Capture the cell that displays the provided text and extract its (X, Y) central coordinate. 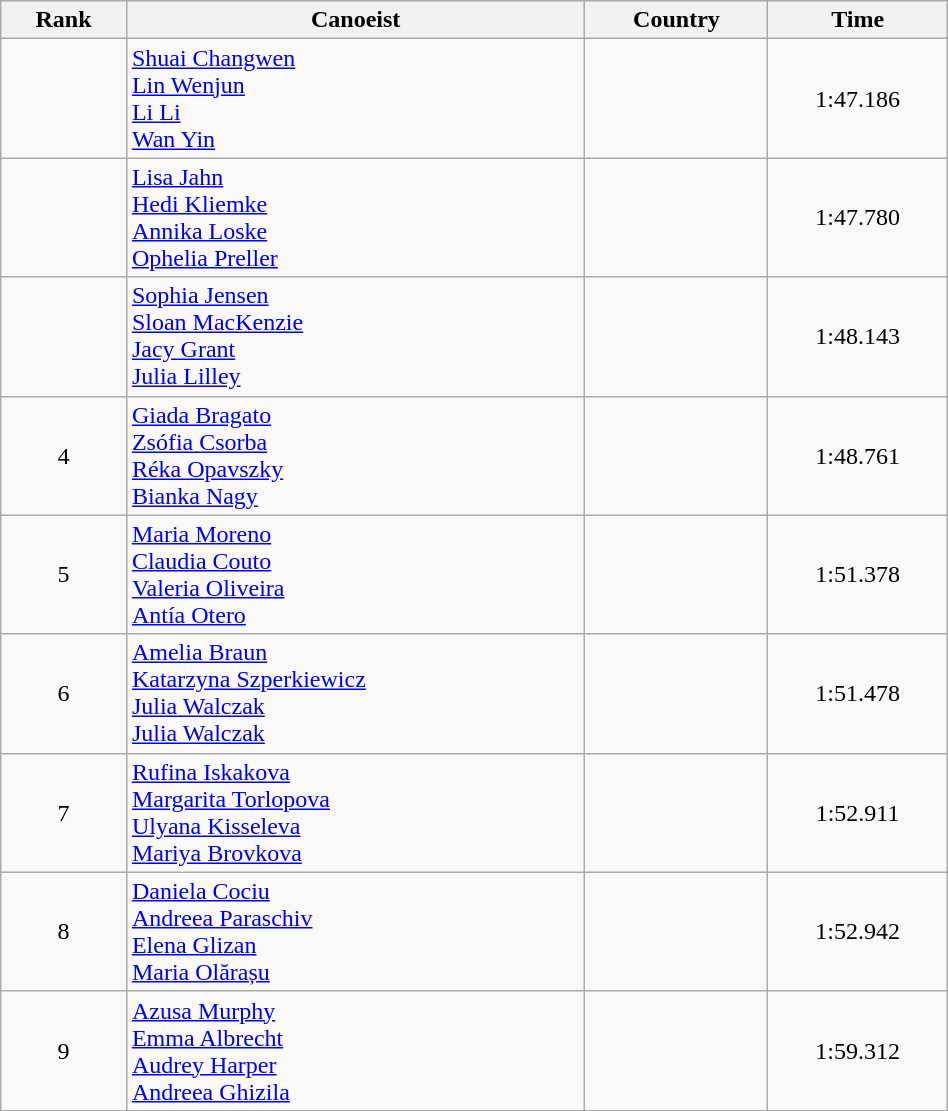
Rank (64, 20)
Time (858, 20)
Sophia JensenSloan MacKenzieJacy GrantJulia Lilley (356, 336)
1:52.942 (858, 932)
1:47.186 (858, 98)
Rufina IskakovaMargarita TorlopovaUlyana KisselevaMariya Brovkova (356, 812)
4 (64, 456)
Canoeist (356, 20)
1:52.911 (858, 812)
Azusa MurphyEmma AlbrechtAudrey HarperAndreea Ghizila (356, 1050)
1:48.761 (858, 456)
9 (64, 1050)
Giada BragatoZsófia CsorbaRéka OpavszkyBianka Nagy (356, 456)
7 (64, 812)
1:51.478 (858, 694)
8 (64, 932)
Daniela CociuAndreea ParaschivElena GlizanMaria Olărașu (356, 932)
Lisa JahnHedi KliemkeAnnika LoskeOphelia Preller (356, 218)
Country (676, 20)
1:59.312 (858, 1050)
1:47.780 (858, 218)
5 (64, 574)
Amelia BraunKatarzyna SzperkiewiczJulia WalczakJulia Walczak (356, 694)
Shuai ChangwenLin WenjunLi LiWan Yin (356, 98)
Maria MorenoClaudia CoutoValeria OliveiraAntía Otero (356, 574)
1:48.143 (858, 336)
6 (64, 694)
1:51.378 (858, 574)
